Determine the [X, Y] coordinate at the center of the cell enclosing the given text.  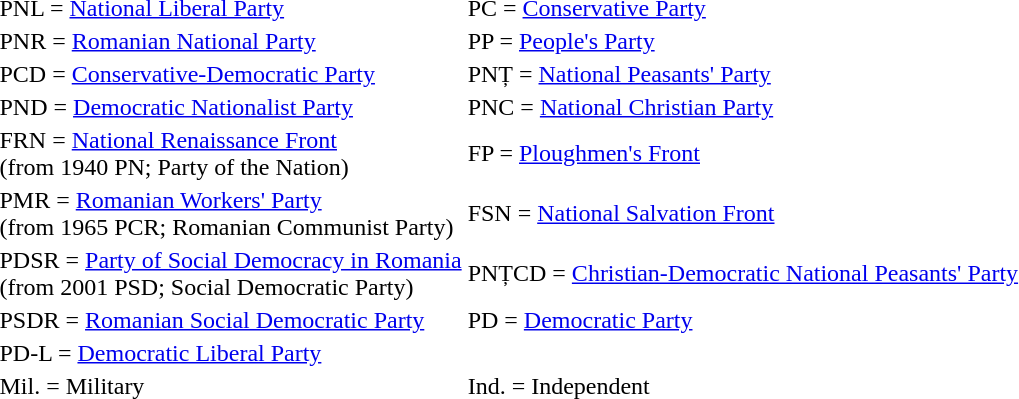
PP = People's Party [742, 41]
FSN = National Salvation Front [742, 214]
PNȚ = National Peasants' Party [742, 74]
PD = Democratic Party [742, 320]
PNȚCD = Christian-Democratic National Peasants' Party [742, 274]
FP = Ploughmen's Front [742, 154]
PNC = National Christian Party [742, 107]
